Scan for the cell matching the given text and deliver its [X, Y] coordinate at center. 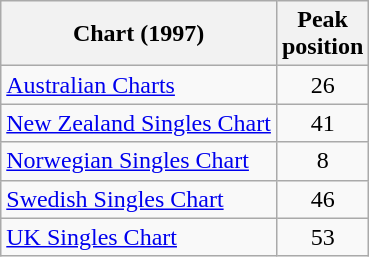
Swedish Singles Chart [139, 199]
46 [322, 199]
41 [322, 123]
New Zealand Singles Chart [139, 123]
26 [322, 85]
Australian Charts [139, 85]
UK Singles Chart [139, 237]
53 [322, 237]
Chart (1997) [139, 34]
Norwegian Singles Chart [139, 161]
Peakposition [322, 34]
8 [322, 161]
